Pinpoint the cell where the given text exists, returning its (x, y) midpoint coordinate. 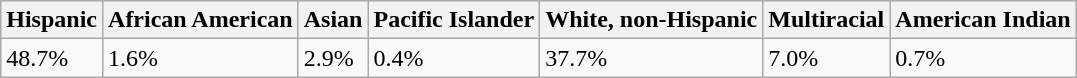
2.9% (333, 58)
48.7% (52, 58)
African American (201, 20)
Asian (333, 20)
American Indian (983, 20)
Multiracial (826, 20)
0.7% (983, 58)
1.6% (201, 58)
Pacific Islander (454, 20)
White, non-Hispanic (652, 20)
37.7% (652, 58)
Hispanic (52, 20)
0.4% (454, 58)
7.0% (826, 58)
